Locate the cell with the specified text and output its [x, y] center coordinate. 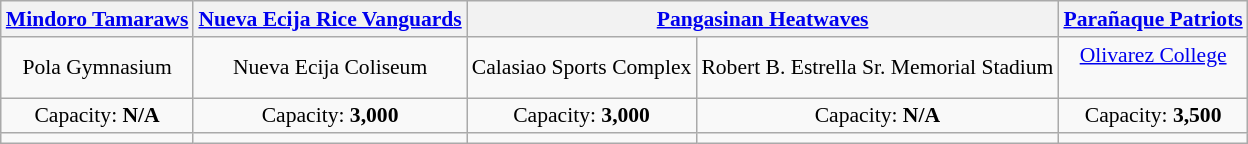
Capacity: 3,500 [1152, 116]
Mindoro Tamaraws [98, 19]
Pola Gymnasium [98, 68]
Calasiao Sports Complex [582, 68]
Nueva Ecija Coliseum [330, 68]
Nueva Ecija Rice Vanguards [330, 19]
Olivarez College [1152, 68]
Robert B. Estrella Sr. Memorial Stadium [877, 68]
Pangasinan Heatwaves [763, 19]
Parañaque Patriots [1152, 19]
